Pinpoint the cell where the given text exists, returning its (x, y) midpoint coordinate. 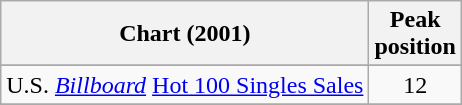
U.S. Billboard Hot 100 Singles Sales (185, 85)
12 (415, 85)
Peakposition (415, 34)
Chart (2001) (185, 34)
